For the text-containing cell, return its midpoint in [x, y] coordinate format. 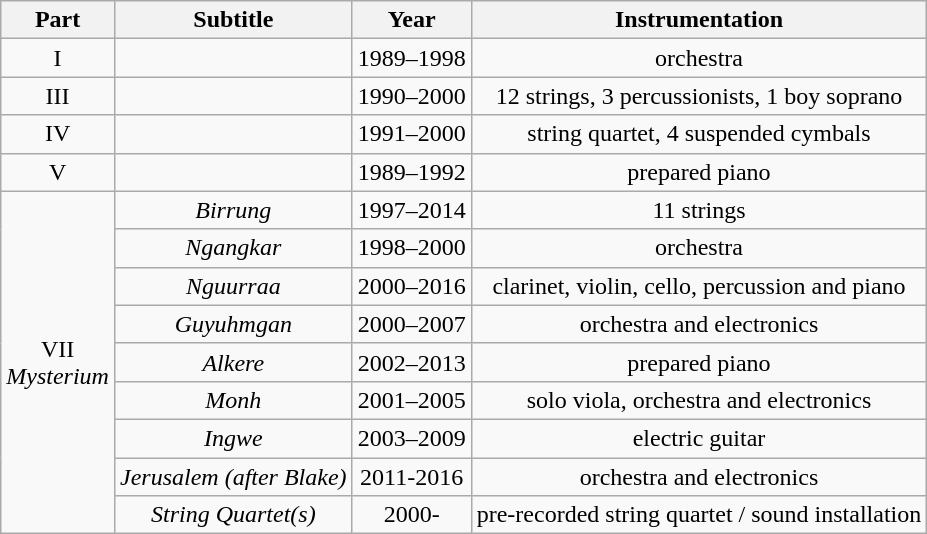
2003–2009 [412, 438]
1989–1992 [412, 172]
solo viola, orchestra and electronics [699, 400]
2000- [412, 515]
pre-recorded string quartet / sound installation [699, 515]
Birrung [233, 210]
Year [412, 20]
String Quartet(s) [233, 515]
III [58, 96]
1997–2014 [412, 210]
2001–2005 [412, 400]
1990–2000 [412, 96]
11 strings [699, 210]
VIIMysterium [58, 362]
1991–2000 [412, 134]
2011-2016 [412, 477]
2000–2007 [412, 324]
V [58, 172]
2000–2016 [412, 286]
Monh [233, 400]
IV [58, 134]
Jerusalem (after Blake) [233, 477]
I [58, 58]
Alkere [233, 362]
Subtitle [233, 20]
string quartet, 4 suspended cymbals [699, 134]
Ngangkar [233, 248]
12 strings, 3 percussionists, 1 boy soprano [699, 96]
Nguurraa [233, 286]
Instrumentation [699, 20]
Part [58, 20]
electric guitar [699, 438]
Ingwe [233, 438]
clarinet, violin, cello, percussion and piano [699, 286]
2002–2013 [412, 362]
Guyuhmgan [233, 324]
1998–2000 [412, 248]
1989–1998 [412, 58]
